Output the [x, y] coordinate of the center of the cell containing the given text.  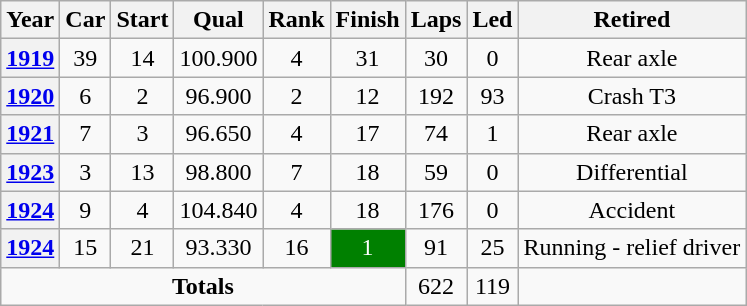
Led [492, 20]
Differential [632, 172]
Accident [632, 210]
59 [436, 172]
98.800 [218, 172]
96.900 [218, 96]
Car [86, 20]
Laps [436, 20]
16 [296, 248]
93.330 [218, 248]
192 [436, 96]
176 [436, 210]
Year [30, 20]
93 [492, 96]
1923 [30, 172]
6 [86, 96]
1920 [30, 96]
Running - relief driver [632, 248]
14 [142, 58]
622 [436, 286]
12 [368, 96]
96.650 [218, 134]
Crash T3 [632, 96]
Rank [296, 20]
1919 [30, 58]
74 [436, 134]
Start [142, 20]
104.840 [218, 210]
100.900 [218, 58]
Qual [218, 20]
31 [368, 58]
119 [492, 286]
91 [436, 248]
9 [86, 210]
Finish [368, 20]
17 [368, 134]
39 [86, 58]
15 [86, 248]
30 [436, 58]
1921 [30, 134]
Retired [632, 20]
25 [492, 248]
21 [142, 248]
Totals [203, 286]
13 [142, 172]
